Scan for the cell matching the given text and deliver its (X, Y) coordinate at center. 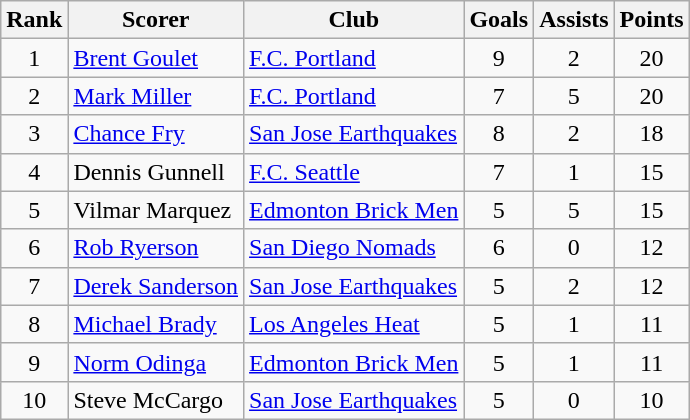
Rank (34, 20)
Los Angeles Heat (354, 324)
Goals (499, 20)
Rob Ryerson (156, 248)
Assists (574, 20)
Vilmar Marquez (156, 210)
Mark Miller (156, 96)
4 (34, 172)
F.C. Seattle (354, 172)
Michael Brady (156, 324)
Brent Goulet (156, 58)
Scorer (156, 20)
Norm Odinga (156, 362)
Club (354, 20)
Points (652, 20)
Chance Fry (156, 134)
Steve McCargo (156, 400)
18 (652, 134)
San Diego Nomads (354, 248)
Derek Sanderson (156, 286)
3 (34, 134)
Dennis Gunnell (156, 172)
